Scan for the cell matching the given text and deliver its [X, Y] coordinate at center. 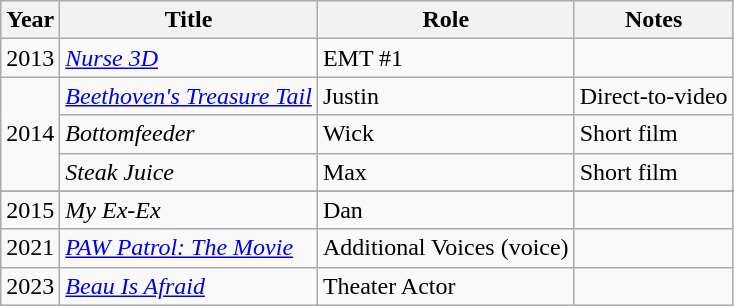
2015 [30, 210]
Steak Juice [189, 172]
Wick [446, 134]
Notes [654, 20]
EMT #1 [446, 58]
2013 [30, 58]
2023 [30, 286]
Direct-to-video [654, 96]
Title [189, 20]
Nurse 3D [189, 58]
2021 [30, 248]
Additional Voices (voice) [446, 248]
Year [30, 20]
PAW Patrol: The Movie [189, 248]
Justin [446, 96]
Theater Actor [446, 286]
Beau Is Afraid [189, 286]
Dan [446, 210]
My Ex-Ex [189, 210]
Role [446, 20]
2014 [30, 134]
Max [446, 172]
Beethoven's Treasure Tail [189, 96]
Bottomfeeder [189, 134]
